Find where the given text appears and provide that cell's center as (x, y) coordinate. 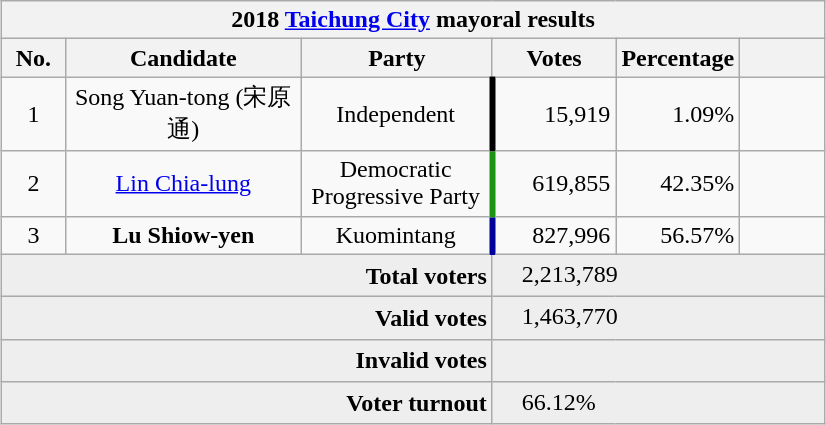
42.35% (678, 184)
Democratic Progressive Party (396, 184)
1,463,770 (658, 318)
Percentage (678, 58)
2 (34, 184)
Independent (396, 114)
Total voters (248, 276)
2,213,789 (658, 276)
15,919 (554, 114)
1.09% (678, 114)
Party (396, 58)
Lu Shiow-yen (183, 235)
619,855 (554, 184)
Invalid votes (248, 360)
3 (34, 235)
66.12% (658, 404)
Kuomintang (396, 235)
Lin Chia-lung (183, 184)
1 (34, 114)
No. (34, 58)
Song Yuan-tong (宋原通) (183, 114)
Votes (554, 58)
Candidate (183, 58)
56.57% (678, 235)
Voter turnout (248, 404)
Valid votes (248, 318)
2018 Taichung City mayoral results (414, 20)
827,996 (554, 235)
